Identify which cell holds the provided text, then report its (x, y) central coordinate. 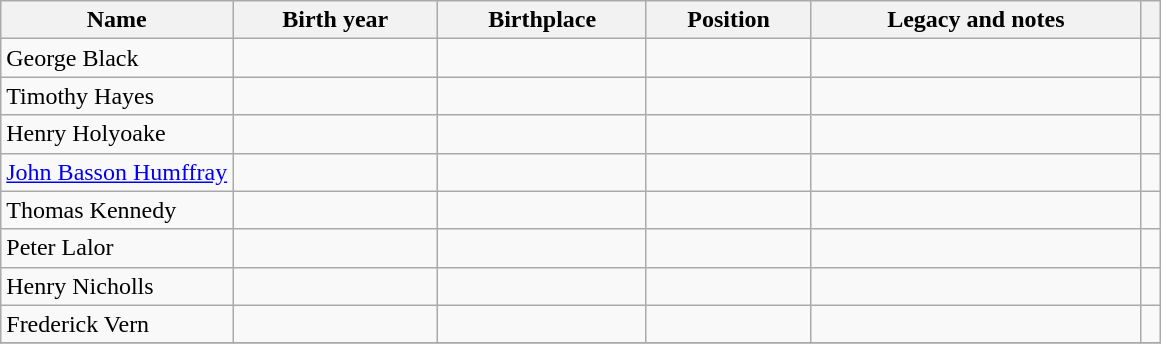
Name (117, 20)
Frederick Vern (117, 324)
Legacy and notes (976, 20)
John Basson Humffray (117, 172)
Thomas Kennedy (117, 210)
Timothy Hayes (117, 96)
Birth year (336, 20)
Position (728, 20)
Birthplace (542, 20)
Henry Holyoake (117, 134)
George Black (117, 58)
Henry Nicholls (117, 286)
Peter Lalor (117, 248)
